From the cell containing the given text, extract its center point as (x, y) coordinate. 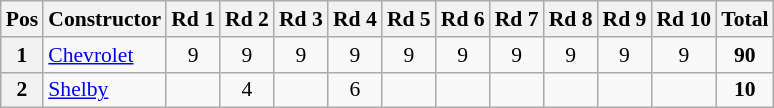
Rd 6 (463, 19)
10 (744, 90)
Rd 1 (193, 19)
Rd 10 (684, 19)
Rd 7 (517, 19)
Rd 5 (409, 19)
Rd 9 (625, 19)
90 (744, 55)
6 (355, 90)
Rd 2 (247, 19)
Rd 8 (571, 19)
Pos (22, 19)
2 (22, 90)
Rd 3 (301, 19)
Total (744, 19)
Rd 4 (355, 19)
Chevrolet (104, 55)
4 (247, 90)
1 (22, 55)
Constructor (104, 19)
Shelby (104, 90)
